Output the [x, y] coordinate of the center of the cell containing the given text.  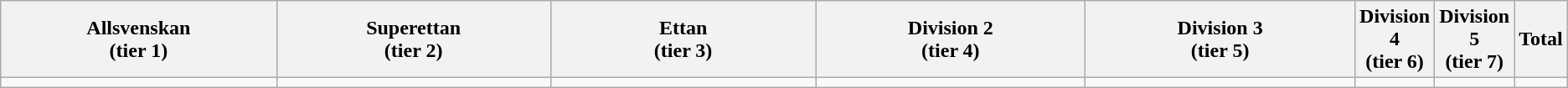
Superettan(tier 2) [414, 39]
Division 2(tier 4) [951, 39]
Division 3(tier 5) [1220, 39]
Division 5(tier 7) [1474, 39]
Ettan(tier 3) [683, 39]
Allsvenskan(tier 1) [139, 39]
Total [1541, 39]
Division 4(tier 6) [1395, 39]
